Locate the cell with the specified text and output its (X, Y) center coordinate. 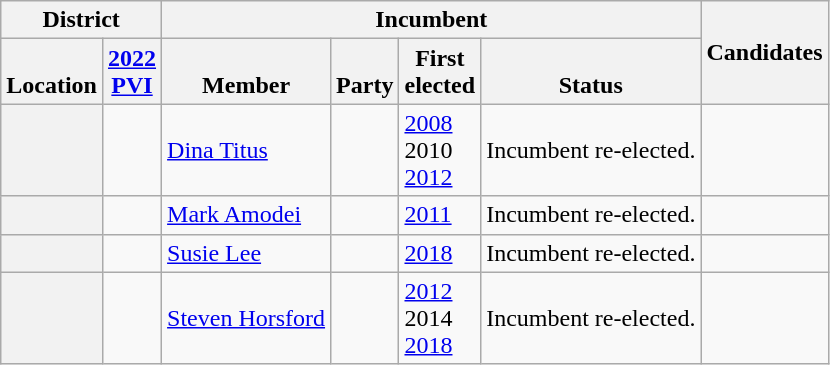
District (82, 20)
20122014 2018 (440, 318)
Incumbent (432, 20)
Mark Amodei (246, 215)
20082010 2012 (440, 150)
Steven Horsford (246, 318)
Dina Titus (246, 150)
2022PVI (132, 72)
Member (246, 72)
Candidates (764, 52)
Party (365, 72)
2011 (440, 215)
2018 (440, 253)
Susie Lee (246, 253)
Firstelected (440, 72)
Location (52, 72)
Status (591, 72)
